Capture the cell that displays the provided text and extract its (x, y) central coordinate. 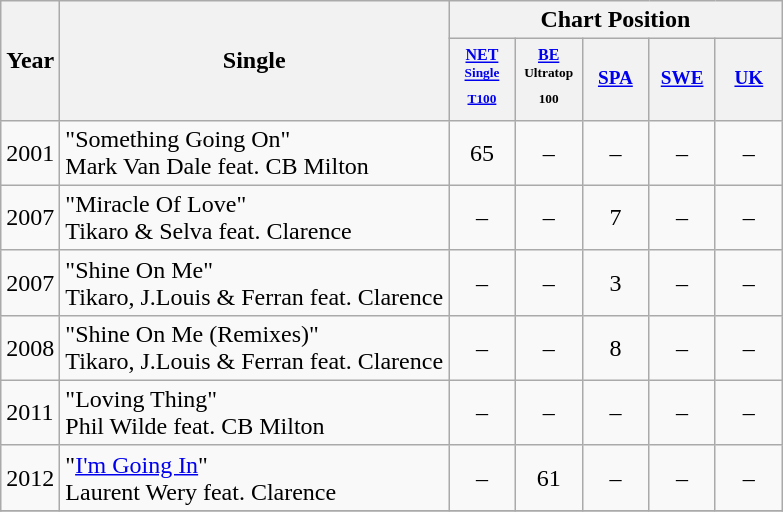
SPA (616, 80)
7 (616, 218)
SWE (682, 80)
65 (482, 152)
UK (748, 80)
2008 (30, 348)
Single (254, 60)
3 (616, 282)
"Miracle Of Love"Tikaro & Selva feat. Clarence (254, 218)
"Something Going On"Mark Van Dale feat. CB Milton (254, 152)
Chart Position (616, 20)
"Shine On Me"Tikaro, J.Louis & Ferran feat. Clarence (254, 282)
"I'm Going In"Laurent Wery feat. Clarence (254, 478)
2011 (30, 412)
NETSingle T100 (482, 80)
Year (30, 60)
2012 (30, 478)
8 (616, 348)
2001 (30, 152)
"Loving Thing"Phil Wilde feat. CB Milton (254, 412)
61 (548, 478)
"Shine On Me (Remixes)"Tikaro, J.Louis & Ferran feat. Clarence (254, 348)
BEUltratop 100 (548, 80)
